Pinpoint the cell where the given text exists, returning its (X, Y) midpoint coordinate. 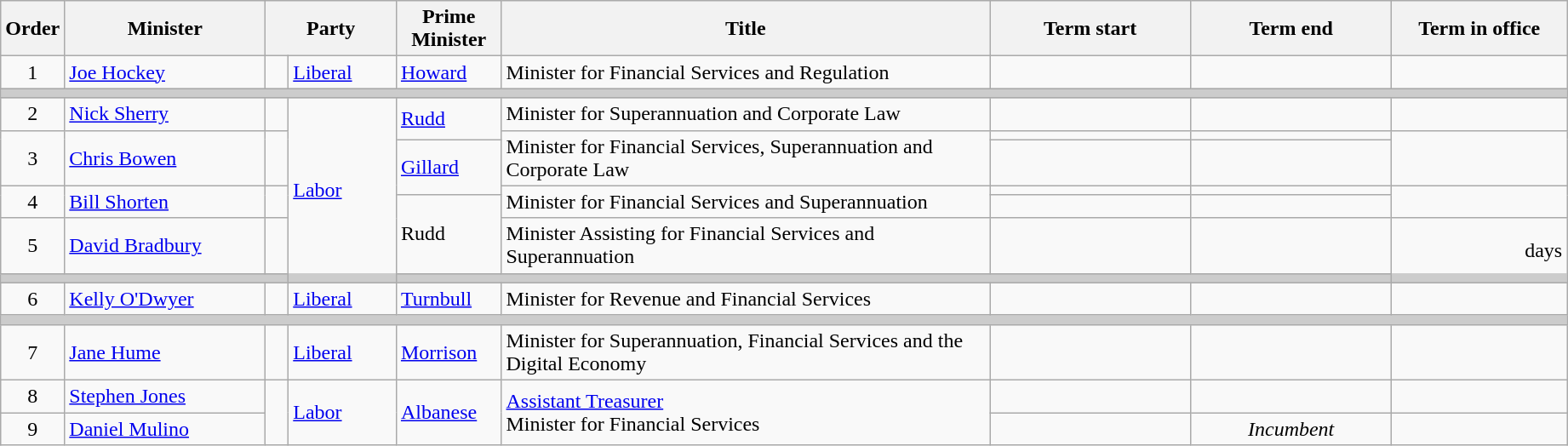
9 (32, 428)
Assistant TreasurerMinister for Financial Services (746, 412)
5 (32, 245)
Nick Sherry (165, 114)
Minister Assisting for Financial Services and Superannuation (746, 245)
Prime Minister (449, 29)
Order (32, 29)
Incumbent (1291, 428)
Term end (1291, 29)
6 (32, 299)
Chris Bowen (165, 158)
Albanese (449, 412)
Bill Shorten (165, 202)
days (1479, 250)
Minister for Financial Services, Superannuation and Corporate Law (746, 158)
7 (32, 352)
2 (32, 114)
8 (32, 396)
Turnbull (449, 299)
Minister for Revenue and Financial Services (746, 299)
4 (32, 202)
Party (331, 29)
Joe Hockey (165, 72)
Howard (449, 72)
Minister for Financial Services and Regulation (746, 72)
Minister (165, 29)
Jane Hume (165, 352)
Minister for Superannuation and Corporate Law (746, 114)
Title (746, 29)
Morrison (449, 352)
Gillard (449, 167)
David Bradbury (165, 245)
Minister for Financial Services and Superannuation (746, 202)
Term start (1090, 29)
Stephen Jones (165, 396)
3 (32, 158)
Term in office (1479, 29)
1 (32, 72)
Daniel Mulino (165, 428)
Kelly O'Dwyer (165, 299)
Minister for Superannuation, Financial Services and the Digital Economy (746, 352)
